Capture the cell that displays the provided text and extract its [X, Y] central coordinate. 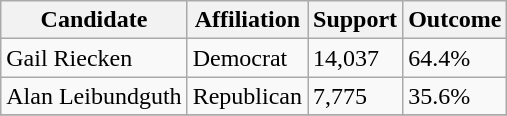
Candidate [94, 20]
Support [356, 20]
35.6% [455, 96]
Affiliation [247, 20]
Gail Riecken [94, 58]
Democrat [247, 58]
Republican [247, 96]
64.4% [455, 58]
14,037 [356, 58]
Outcome [455, 20]
Alan Leibundguth [94, 96]
7,775 [356, 96]
